Identify which cell holds the provided text, then report its [x, y] central coordinate. 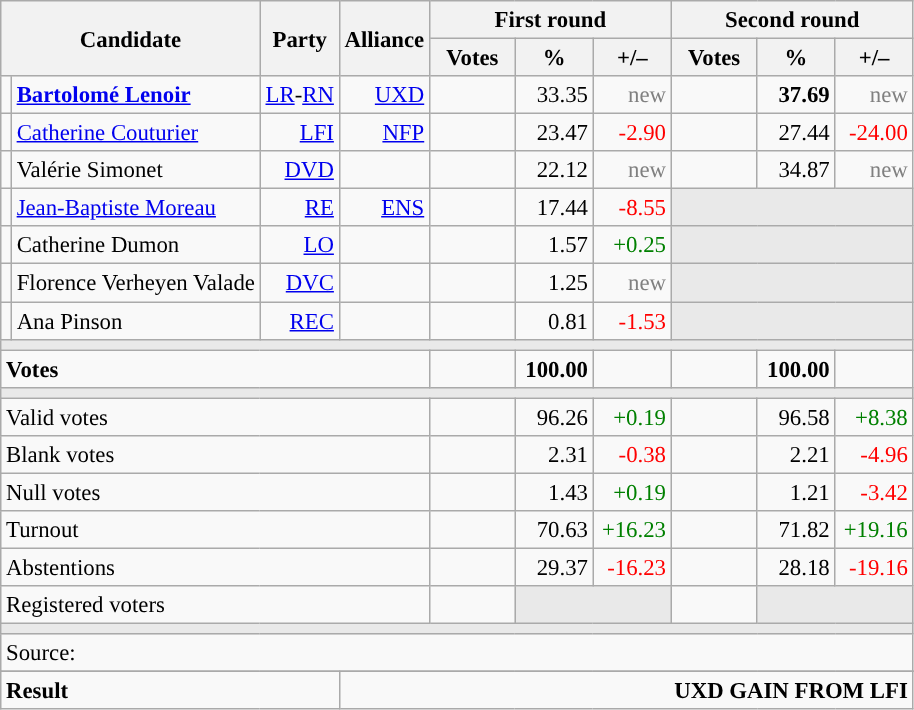
-0.38 [632, 455]
UXD [384, 95]
37.69 [796, 95]
REC [300, 321]
1.57 [554, 245]
LO [300, 245]
Florence Verheyen Valade [136, 283]
+16.23 [632, 530]
Valérie Simonet [136, 170]
34.87 [796, 170]
Alliance [384, 38]
28.18 [796, 567]
DVD [300, 170]
DVC [300, 283]
-24.00 [874, 133]
Null votes [216, 492]
70.63 [554, 530]
Turnout [216, 530]
-3.42 [874, 492]
-2.90 [632, 133]
33.35 [554, 95]
+8.38 [874, 417]
71.82 [796, 530]
-16.23 [632, 567]
Registered voters [216, 605]
Party [300, 38]
+19.16 [874, 530]
Second round [792, 20]
29.37 [554, 567]
Catherine Couturier [136, 133]
Source: [457, 653]
First round [551, 20]
Valid votes [216, 417]
ENS [384, 208]
-4.96 [874, 455]
22.12 [554, 170]
1.43 [554, 492]
1.25 [554, 283]
0.81 [554, 321]
1.21 [796, 492]
-1.53 [632, 321]
96.26 [554, 417]
Blank votes [216, 455]
-19.16 [874, 567]
+0.25 [632, 245]
Result [170, 691]
-8.55 [632, 208]
Bartolomé Lenoir [136, 95]
2.21 [796, 455]
Ana Pinson [136, 321]
Abstentions [216, 567]
UXD GAIN FROM LFI [626, 691]
LR-RN [300, 95]
17.44 [554, 208]
Jean-Baptiste Moreau [136, 208]
NFP [384, 133]
RE [300, 208]
27.44 [796, 133]
LFI [300, 133]
Catherine Dumon [136, 245]
96.58 [796, 417]
Candidate [130, 38]
23.47 [554, 133]
2.31 [554, 455]
